For the text-containing cell, return its midpoint in [x, y] coordinate format. 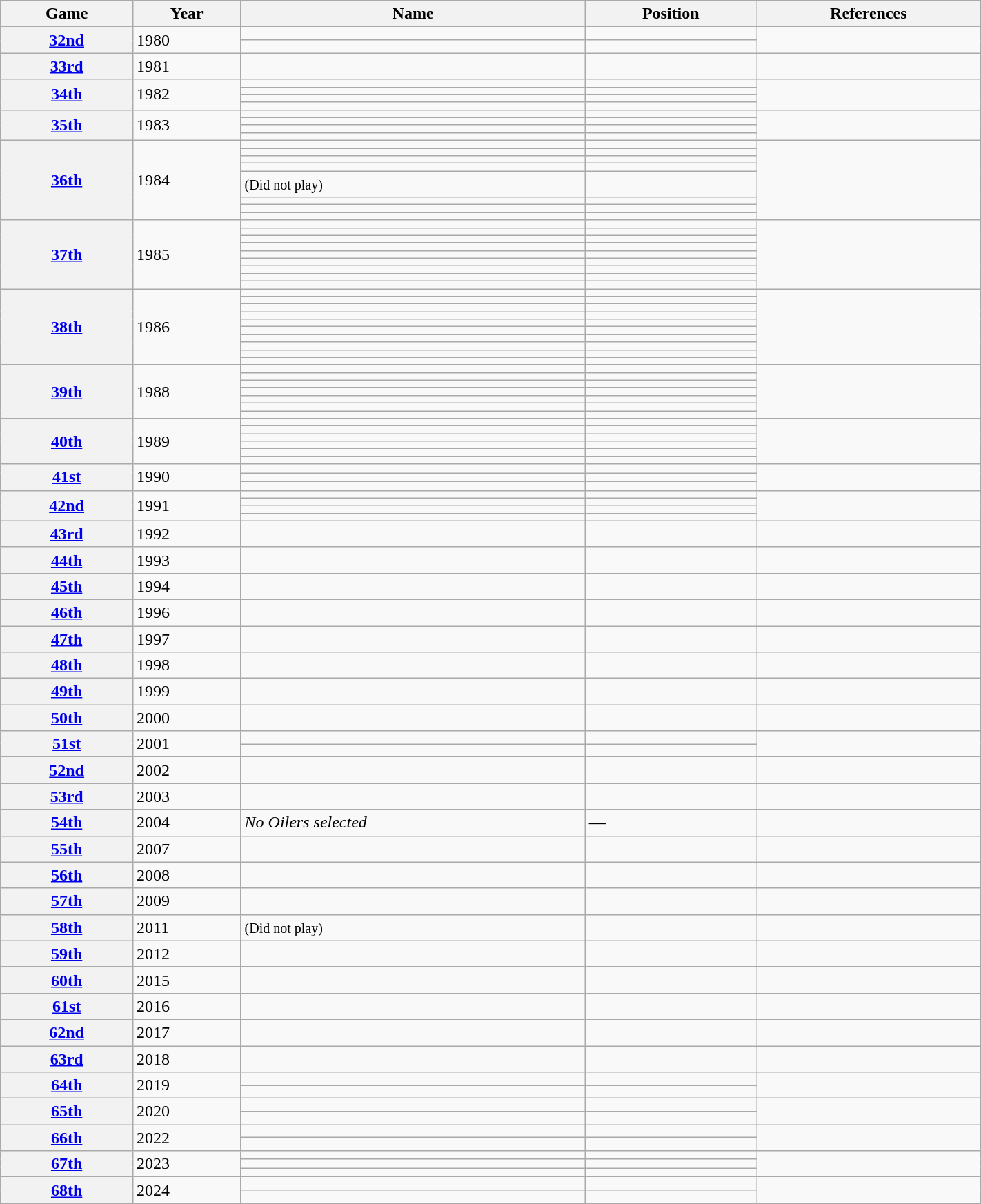
2019 [187, 1085]
61st [67, 1006]
1981 [187, 66]
45th [67, 586]
2002 [187, 770]
1986 [187, 327]
2024 [187, 1190]
54th [67, 823]
60th [67, 980]
64th [67, 1085]
1989 [187, 441]
1984 [187, 180]
2003 [187, 796]
Name [413, 14]
No Oilers selected [413, 823]
35th [67, 125]
1991 [187, 505]
1985 [187, 254]
40th [67, 441]
1980 [187, 40]
51st [67, 744]
38th [67, 327]
59th [67, 954]
49th [67, 692]
2022 [187, 1138]
Game [67, 14]
2020 [187, 1112]
1998 [187, 665]
63rd [67, 1058]
References [868, 14]
55th [67, 849]
Year [187, 14]
53rd [67, 796]
36th [67, 180]
1994 [187, 586]
33rd [67, 66]
2012 [187, 954]
44th [67, 560]
43rd [67, 534]
58th [67, 927]
2015 [187, 980]
1990 [187, 477]
47th [67, 639]
1992 [187, 534]
34th [67, 94]
50th [67, 718]
2008 [187, 875]
1988 [187, 392]
2007 [187, 849]
2016 [187, 1006]
68th [67, 1190]
1997 [187, 639]
48th [67, 665]
1996 [187, 612]
2001 [187, 744]
32nd [67, 40]
2017 [187, 1032]
39th [67, 392]
65th [67, 1112]
1982 [187, 94]
46th [67, 612]
2011 [187, 927]
2018 [187, 1058]
2000 [187, 718]
66th [67, 1138]
— [671, 823]
42nd [67, 505]
1983 [187, 125]
2023 [187, 1164]
52nd [67, 770]
37th [67, 254]
2004 [187, 823]
1999 [187, 692]
62nd [67, 1032]
67th [67, 1164]
41st [67, 477]
1993 [187, 560]
57th [67, 901]
Position [671, 14]
2009 [187, 901]
56th [67, 875]
